Search for the cell housing the specified text and yield its (x, y) center coordinate. 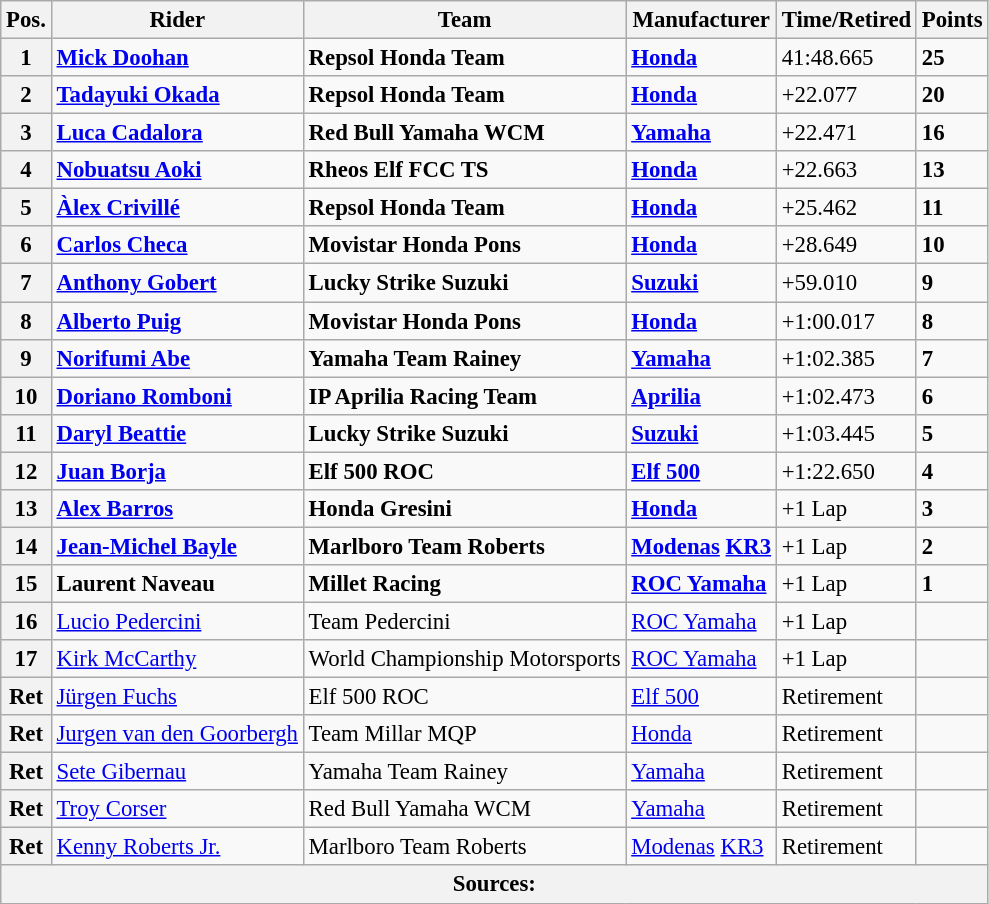
Jean-Michel Bayle (177, 546)
+28.649 (846, 245)
Àlex Crivillé (177, 208)
Jürgen Fuchs (177, 697)
Sete Gibernau (177, 772)
Anthony Gobert (177, 283)
+59.010 (846, 283)
Lucio Pedercini (177, 621)
Aprilia (701, 396)
Laurent Naveau (177, 584)
Luca Cadalora (177, 133)
Team Pedercini (464, 621)
World Championship Motorsports (464, 659)
12 (26, 471)
20 (952, 95)
Kirk McCarthy (177, 659)
+25.462 (846, 208)
Jurgen van den Goorbergh (177, 734)
Time/Retired (846, 20)
Troy Corser (177, 809)
+22.471 (846, 133)
Honda Gresini (464, 509)
Rheos Elf FCC TS (464, 170)
Juan Borja (177, 471)
41:48.665 (846, 58)
+22.077 (846, 95)
Norifumi Abe (177, 358)
+1:00.017 (846, 321)
+22.663 (846, 170)
25 (952, 58)
Daryl Beattie (177, 433)
Pos. (26, 20)
Rider (177, 20)
+1:02.385 (846, 358)
15 (26, 584)
Alex Barros (177, 509)
17 (26, 659)
Kenny Roberts Jr. (177, 847)
Manufacturer (701, 20)
+1:03.445 (846, 433)
Points (952, 20)
14 (26, 546)
Nobuatsu Aoki (177, 170)
Team (464, 20)
Sources: (494, 885)
Tadayuki Okada (177, 95)
IP Aprilia Racing Team (464, 396)
Millet Racing (464, 584)
Mick Doohan (177, 58)
Alberto Puig (177, 321)
Carlos Checa (177, 245)
+1:22.650 (846, 471)
Doriano Romboni (177, 396)
+1:02.473 (846, 396)
Team Millar MQP (464, 734)
